Detect which cell encompasses the target text, then output its (X, Y) center coordinate. 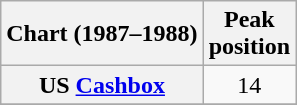
Peakposition (249, 34)
Chart (1987–1988) (102, 34)
US Cashbox (102, 85)
14 (249, 85)
